Capture the cell that displays the provided text and extract its [x, y] central coordinate. 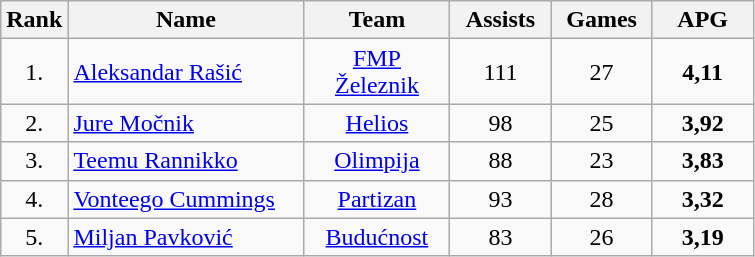
3,92 [702, 123]
3,32 [702, 199]
Vonteego Cummings [186, 199]
5. [34, 237]
3,19 [702, 237]
26 [602, 237]
Team [377, 20]
23 [602, 161]
3,83 [702, 161]
4,11 [702, 72]
Teemu Rannikko [186, 161]
Budućnost [377, 237]
Rank [34, 20]
93 [500, 199]
27 [602, 72]
Jure Močnik [186, 123]
3. [34, 161]
Olimpija [377, 161]
88 [500, 161]
4. [34, 199]
Helios [377, 123]
98 [500, 123]
Partizan [377, 199]
Games [602, 20]
Name [186, 20]
1. [34, 72]
Miljan Pavković [186, 237]
Assists [500, 20]
83 [500, 237]
25 [602, 123]
28 [602, 199]
Aleksandar Rašić [186, 72]
APG [702, 20]
111 [500, 72]
FMP Železnik [377, 72]
2. [34, 123]
